Scan for the cell matching the given text and deliver its (x, y) coordinate at center. 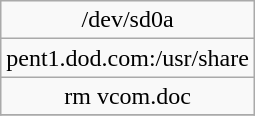
rm vcom.doc (128, 96)
/dev/sd0a (128, 20)
pent1.dod.com:/usr/share (128, 58)
